Capture the cell that displays the provided text and extract its [X, Y] central coordinate. 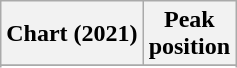
Chart (2021) [72, 34]
Peakposition [189, 34]
